Provide the [X, Y] coordinate of the cell's center where the given text is located.  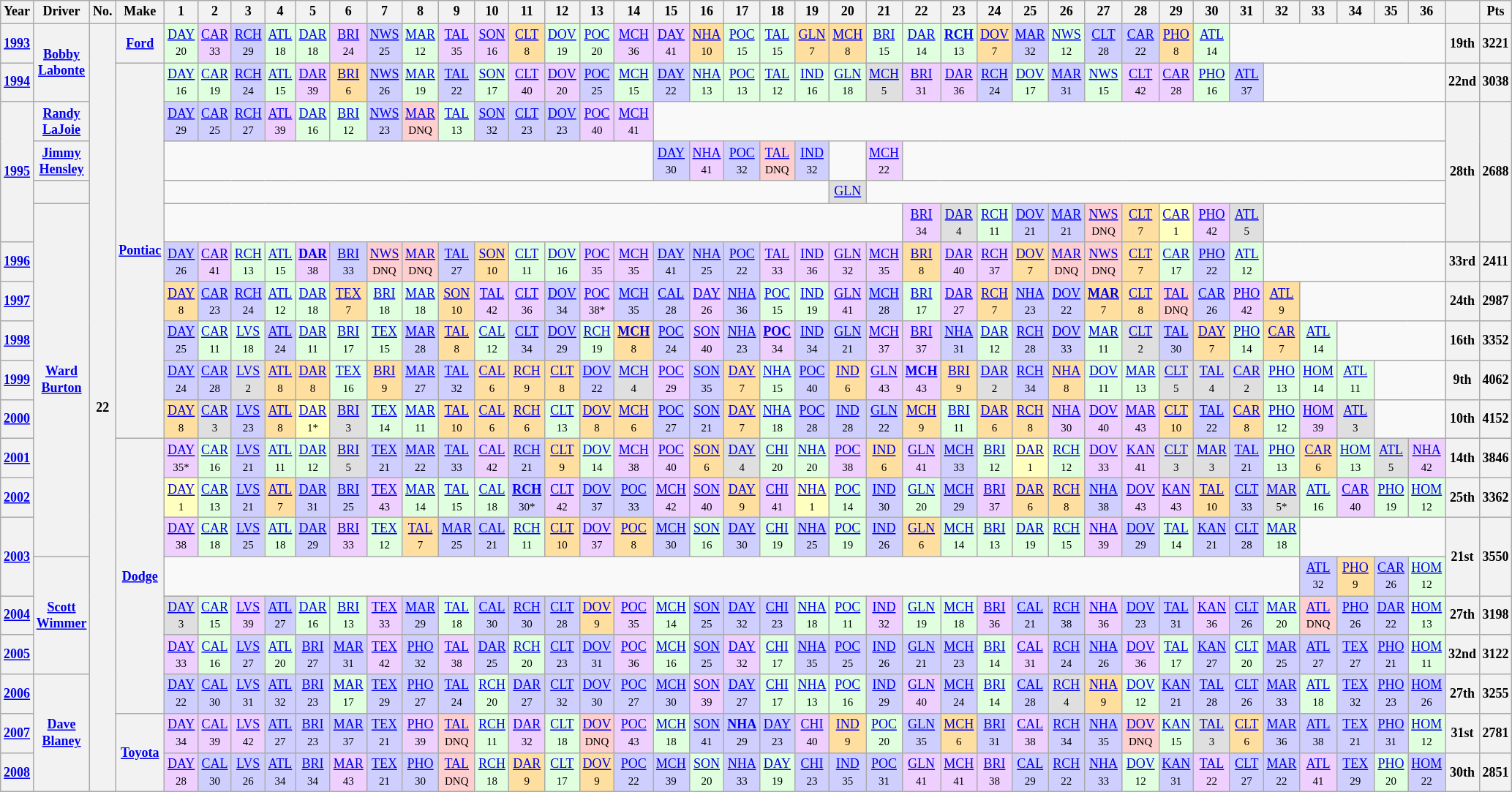
Driver [61, 12]
POC33 [633, 497]
SON39 [707, 694]
DOV40 [1104, 419]
ATL3 [1355, 419]
16th [1463, 341]
ATL39 [280, 121]
2000 [18, 419]
30 [1212, 12]
28 [1140, 12]
POC34 [778, 341]
PHO16 [1212, 83]
DOV19 [562, 43]
POC8 [633, 537]
PHO8 [1176, 43]
LVS26 [248, 772]
NHA1 [812, 497]
RCH28 [1030, 341]
DOV11 [1104, 380]
KAN36 [1212, 615]
CLT17 [562, 772]
BRI5 [348, 459]
MCH15 [633, 83]
HOM14 [1318, 380]
DOV43 [1140, 497]
5 [313, 12]
TAL35 [456, 43]
BRI11 [959, 419]
DAY23 [778, 733]
ATL38 [1318, 733]
BRI18 [385, 301]
TAL4 [1212, 380]
CAR8 [1246, 419]
25 [1030, 12]
TAL42 [492, 301]
DAY29 [181, 121]
2003 [18, 556]
2006 [18, 694]
CAR16 [215, 459]
MAR17 [348, 694]
MCH38 [633, 459]
DAY19 [778, 772]
BRI38 [995, 772]
TAL3 [1212, 733]
19 [812, 12]
4062 [1495, 380]
KAN43 [1176, 497]
PHO9 [1355, 576]
36 [1426, 12]
21st [1463, 556]
CLT27 [1246, 772]
PHO19 [1391, 497]
RCH7 [995, 301]
21 [884, 12]
RCH27 [248, 121]
DOV14 [597, 459]
GLN6 [922, 537]
DAR39 [313, 83]
DOV17 [1030, 83]
ATL16 [1318, 497]
CAR33 [215, 43]
CAR2 [1246, 380]
DOV31 [597, 655]
DAY33 [181, 655]
19th [1463, 43]
DAR1* [313, 419]
3255 [1495, 694]
PHO39 [421, 733]
PHO32 [421, 655]
NWS15 [1104, 83]
DAR29 [313, 537]
DAY35* [181, 459]
DAY3 [181, 615]
RCH22 [1067, 772]
GLN40 [922, 694]
TEX43 [385, 497]
TAL8 [456, 341]
PHO14 [1246, 341]
IND35 [848, 772]
2004 [18, 615]
GLN19 [922, 615]
No. [102, 12]
LVS23 [248, 419]
3038 [1495, 83]
Ford [140, 43]
33rd [1463, 262]
1993 [18, 43]
CAR13 [215, 497]
CHI41 [778, 497]
MAR29 [421, 615]
IND16 [812, 83]
DAR31 [313, 497]
CLT6 [1246, 733]
TAL32 [456, 380]
GLN22 [884, 419]
CAR23 [215, 301]
RCH38 [1067, 615]
12 [562, 12]
1995 [18, 172]
SON35 [707, 380]
MCH42 [671, 497]
PHO23 [1391, 694]
POC38* [597, 301]
CAL31 [1030, 655]
NHA29 [742, 733]
DOV20 [562, 83]
Bobby Labonte [61, 63]
27 [1104, 12]
GLN20 [922, 497]
1996 [18, 262]
ATL7 [280, 497]
CAL38 [1030, 733]
RCH15 [1067, 537]
DOV30 [597, 694]
1999 [18, 380]
2008 [18, 772]
DOV8 [597, 419]
3 [248, 12]
CLT34 [527, 341]
KAN41 [1140, 459]
3550 [1495, 556]
LVS42 [248, 733]
Scott Wimmer [61, 616]
28th [1463, 172]
LVS18 [248, 341]
MAR28 [421, 341]
CAR7 [1282, 341]
32 [1282, 12]
MAR36 [1282, 733]
MAR21 [1067, 223]
CAR17 [1176, 262]
MCH16 [671, 655]
RCH30 [527, 615]
17 [742, 12]
TAL7 [421, 537]
20 [848, 12]
DAR2 [995, 380]
POC14 [848, 497]
ATL34 [280, 772]
31 [1246, 12]
13 [597, 12]
31st [1463, 733]
RCH6 [527, 419]
MCH22 [884, 161]
1997 [18, 301]
NHA31 [959, 341]
34 [1355, 12]
TEX14 [385, 419]
3221 [1495, 43]
HOM39 [1318, 419]
2001 [18, 459]
IND34 [812, 341]
ATLDNQ [1318, 615]
DAY20 [181, 43]
IND36 [812, 262]
2851 [1495, 772]
9th [1463, 380]
IND9 [848, 733]
MCH33 [959, 459]
BRI24 [348, 43]
2005 [18, 655]
16 [707, 12]
TEX32 [1355, 694]
DOV36 [1140, 655]
POC19 [848, 537]
Dodge [140, 576]
CLT3 [1176, 459]
PHO22 [1212, 262]
NWS26 [385, 83]
MCH5 [884, 83]
NHA41 [707, 161]
POC36 [633, 655]
HOM22 [1426, 772]
Pts [1495, 12]
TAL31 [1176, 615]
TAL17 [1176, 655]
DAR36 [959, 83]
BRI3 [348, 419]
BRI8 [922, 262]
GLN43 [884, 380]
TAL38 [456, 655]
LVS2 [248, 380]
33 [1318, 12]
26 [1067, 12]
KAN15 [1176, 733]
CAL12 [492, 341]
CLT32 [562, 694]
CLT13 [562, 419]
2781 [1495, 733]
CAR15 [215, 615]
HOM26 [1426, 694]
TAL21 [1246, 459]
POC28 [812, 419]
CLT5 [1176, 380]
MCH24 [959, 694]
CLT2 [1140, 341]
TAL27 [456, 262]
10 [492, 12]
14 [633, 12]
MAR13 [1140, 380]
Pontiac [140, 251]
PHO26 [1355, 615]
DAR8 [313, 380]
3198 [1495, 615]
Jimmy Hensley [61, 161]
ATL20 [280, 655]
GLN [848, 192]
TAL13 [456, 121]
PHO31 [1391, 733]
BRI15 [884, 43]
POC16 [848, 694]
MCH23 [959, 655]
CLT40 [527, 83]
Dave Blaney [61, 733]
MAR12 [421, 43]
SON17 [492, 83]
TEX33 [385, 615]
DAR25 [492, 655]
GLN7 [812, 43]
NHA39 [1104, 537]
SON20 [707, 772]
DAR14 [922, 43]
DAR9 [527, 772]
NHA30 [1067, 419]
RCH9 [527, 380]
KAN31 [1176, 772]
3352 [1495, 341]
CHI20 [778, 459]
MAR5* [1282, 497]
IND19 [812, 301]
CHI19 [778, 537]
TAL14 [1176, 537]
CLT11 [527, 262]
CAR40 [1355, 497]
DAR40 [959, 262]
CAR41 [215, 262]
GLN32 [848, 262]
CLT36 [527, 301]
35 [1391, 12]
RCH37 [995, 262]
RCH4 [1067, 694]
4 [280, 12]
NHA42 [1426, 459]
MCH9 [922, 419]
2411 [1495, 262]
POC31 [884, 772]
HOM11 [1426, 655]
IND28 [848, 419]
BRI6 [348, 83]
30th [1463, 772]
NHA20 [812, 459]
DAY16 [181, 83]
MAR14 [421, 497]
MCH28 [884, 301]
TAL18 [456, 615]
CAL39 [215, 733]
NWS12 [1067, 43]
CAL42 [492, 459]
9 [456, 12]
NHA38 [1104, 497]
DAY38 [181, 537]
CAL16 [215, 655]
LVS39 [248, 615]
DAR22 [1391, 615]
PHO20 [1391, 772]
2007 [18, 733]
24 [995, 12]
TAL12 [778, 83]
PHO12 [1282, 419]
DAY25 [181, 341]
3846 [1495, 459]
CAR25 [215, 121]
POC29 [671, 380]
Make [140, 12]
ATL41 [1318, 772]
CLT33 [1246, 497]
CAR19 [215, 83]
ATL24 [280, 341]
BRI27 [313, 655]
DAY4 [742, 459]
DAY27 [742, 694]
29 [1176, 12]
24th [1463, 301]
2987 [1495, 301]
15 [671, 12]
RCH21 [527, 459]
23 [959, 12]
LVS31 [248, 694]
Ward Burton [61, 380]
MCH29 [959, 497]
MAR7 [1104, 301]
1994 [18, 83]
TEX7 [348, 301]
8 [421, 12]
MAR19 [421, 83]
DOV21 [1030, 223]
LVS27 [248, 655]
ATL37 [1246, 83]
DAY9 [742, 497]
GLN18 [848, 83]
RCH12 [1067, 459]
TEX12 [385, 537]
GLN35 [922, 733]
PHO27 [421, 694]
MAR3 [1212, 459]
NHA26 [1104, 655]
MAR37 [348, 733]
LVS25 [248, 537]
DAR1 [1030, 459]
NHA9 [1104, 694]
DAY1 [181, 497]
CAR18 [215, 537]
NHA8 [1067, 380]
TEX16 [348, 380]
11 [527, 12]
Year [18, 12]
1998 [18, 341]
MCH4 [633, 380]
22nd [1463, 83]
IND29 [884, 694]
RCH19 [597, 341]
NHA10 [707, 43]
MCH39 [671, 772]
DAR4 [959, 223]
CAL29 [1030, 772]
14th [1463, 459]
POC32 [742, 161]
PHO30 [421, 772]
18 [778, 12]
ATL9 [1282, 301]
3362 [1495, 497]
RCH29 [248, 43]
KAN27 [1212, 655]
POC43 [633, 733]
CAL18 [492, 497]
POC13 [742, 83]
TEX42 [385, 655]
MAR27 [421, 380]
BRI36 [995, 615]
CAR1 [1176, 223]
IND30 [884, 497]
CLT18 [562, 733]
PHO21 [1391, 655]
MAR33 [1282, 694]
SON32 [492, 121]
RCH30* [527, 497]
MAR32 [1030, 43]
DAR19 [1030, 537]
CLT9 [562, 459]
Randy LaJoie [61, 121]
DAY28 [181, 772]
DOV16 [562, 262]
NHA15 [778, 380]
TEX27 [1355, 655]
2688 [1495, 172]
CLT20 [1246, 655]
2 [215, 12]
NWS23 [385, 121]
SON41 [707, 733]
POC24 [671, 341]
3122 [1495, 655]
TAL28 [1212, 694]
CAR11 [215, 341]
SON21 [707, 419]
DOV34 [562, 301]
25th [1463, 497]
TEX15 [385, 341]
CAR22 [1140, 43]
NWS25 [385, 43]
Toyota [140, 753]
4152 [1495, 419]
DAY34 [181, 733]
DAR11 [313, 341]
CAR3 [215, 419]
SON6 [707, 459]
10th [1463, 419]
POC11 [848, 615]
TAL30 [1176, 341]
2002 [18, 497]
POC38 [848, 459]
TAL24 [456, 694]
DAY24 [181, 380]
DAR32 [527, 733]
32nd [1463, 655]
7 [385, 12]
DAR38 [313, 262]
CAR6 [1318, 459]
1 [181, 12]
MAR20 [1282, 615]
RCH18 [492, 772]
6 [348, 12]
CHI40 [812, 733]
MCH36 [633, 43]
BRI25 [348, 497]
MCH37 [884, 341]
MCH43 [922, 380]
